Output the [x, y] coordinate of the center of the cell containing the given text.  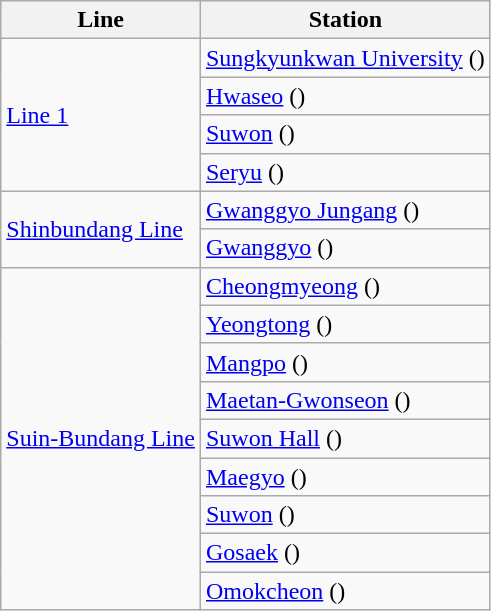
Omokcheon () [345, 591]
Line 1 [101, 115]
Shinbundang Line [101, 229]
Sungkyunkwan University () [345, 58]
Cheongmyeong () [345, 286]
Mangpo () [345, 362]
Suin-Bundang Line [101, 438]
Station [345, 20]
Suwon Hall () [345, 438]
Maegyo () [345, 477]
Yeongtong () [345, 324]
Gwanggyo () [345, 248]
Line [101, 20]
Seryu () [345, 172]
Hwaseo () [345, 96]
Maetan-Gwonseon () [345, 400]
Gwanggyo Jungang () [345, 210]
Gosaek () [345, 553]
